Find where the given text appears and provide that cell's center as [X, Y] coordinate. 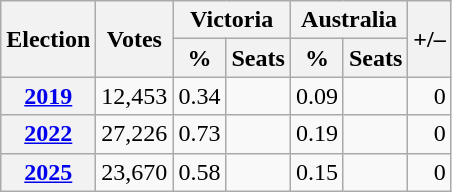
0.73 [200, 134]
27,226 [134, 134]
2025 [48, 172]
Victoria [232, 20]
23,670 [134, 172]
0.15 [316, 172]
2019 [48, 96]
+/– [430, 39]
0.19 [316, 134]
Election [48, 39]
0.34 [200, 96]
Australia [348, 20]
0.09 [316, 96]
2022 [48, 134]
Votes [134, 39]
12,453 [134, 96]
0.58 [200, 172]
